From the cell containing the given text, extract its center point as (X, Y) coordinate. 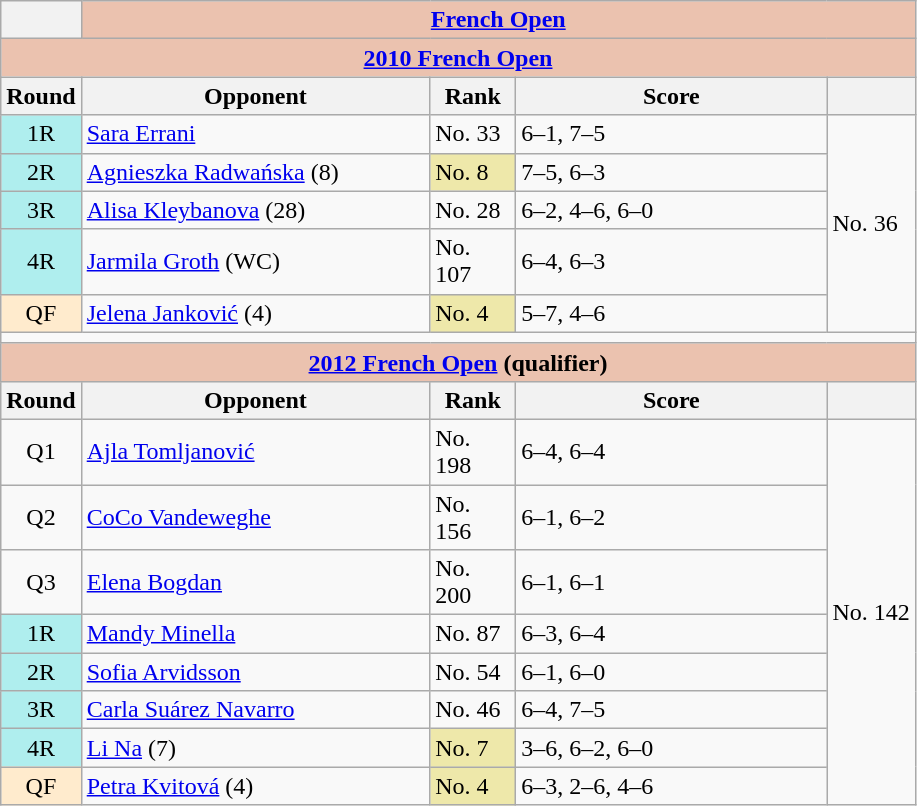
3–6, 6–2, 6–0 (672, 748)
2012 French Open (qualifier) (458, 362)
Carla Suárez Navarro (256, 710)
Alisa Kleybanova (28) (256, 210)
Mandy Minella (256, 634)
6–2, 4–6, 6–0 (672, 210)
Sara Errani (256, 134)
6–1, 7–5 (672, 134)
No. 200 (473, 582)
6–3, 2–6, 4–6 (672, 786)
Jarmila Groth (WC) (256, 262)
6–1, 6–0 (672, 672)
No. 46 (473, 710)
Sofia Arvidsson (256, 672)
2010 French Open (458, 58)
Jelena Janković (4) (256, 313)
5–7, 4–6 (672, 313)
6–4, 6–3 (672, 262)
6–3, 6–4 (672, 634)
No. 28 (473, 210)
French Open (498, 20)
Q2 (41, 516)
6–1, 6–2 (672, 516)
No. 198 (473, 452)
No. 107 (473, 262)
Li Na (7) (256, 748)
Agnieszka Radwańska (8) (256, 172)
No. 7 (473, 748)
No. 36 (871, 224)
No. 156 (473, 516)
No. 33 (473, 134)
Petra Kvitová (4) (256, 786)
6–4, 7–5 (672, 710)
Elena Bogdan (256, 582)
Q3 (41, 582)
CoCo Vandeweghe (256, 516)
Q1 (41, 452)
No. 54 (473, 672)
Ajla Tomljanović (256, 452)
7–5, 6–3 (672, 172)
6–1, 6–1 (672, 582)
6–4, 6–4 (672, 452)
No. 87 (473, 634)
No. 142 (871, 612)
No. 8 (473, 172)
